Detect which cell encompasses the target text, then output its (X, Y) center coordinate. 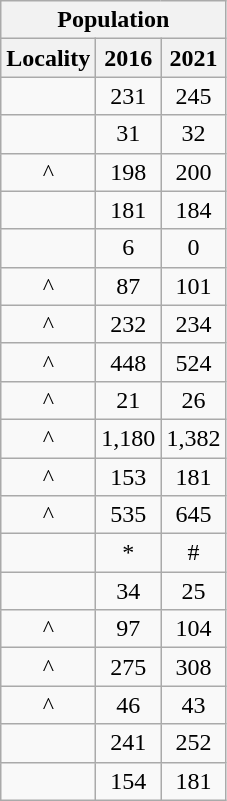
1,382 (194, 438)
308 (194, 667)
* (128, 553)
31 (128, 134)
524 (194, 362)
153 (128, 477)
Locality (48, 58)
232 (128, 324)
200 (194, 172)
2021 (194, 58)
154 (128, 781)
# (194, 553)
275 (128, 667)
1,180 (128, 438)
97 (128, 629)
0 (194, 248)
87 (128, 286)
241 (128, 743)
104 (194, 629)
25 (194, 591)
26 (194, 400)
32 (194, 134)
6 (128, 248)
252 (194, 743)
34 (128, 591)
245 (194, 96)
21 (128, 400)
101 (194, 286)
184 (194, 210)
198 (128, 172)
645 (194, 515)
Population (114, 20)
535 (128, 515)
43 (194, 705)
46 (128, 705)
2016 (128, 58)
231 (128, 96)
234 (194, 324)
448 (128, 362)
